Scan for the cell matching the given text and deliver its [x, y] coordinate at center. 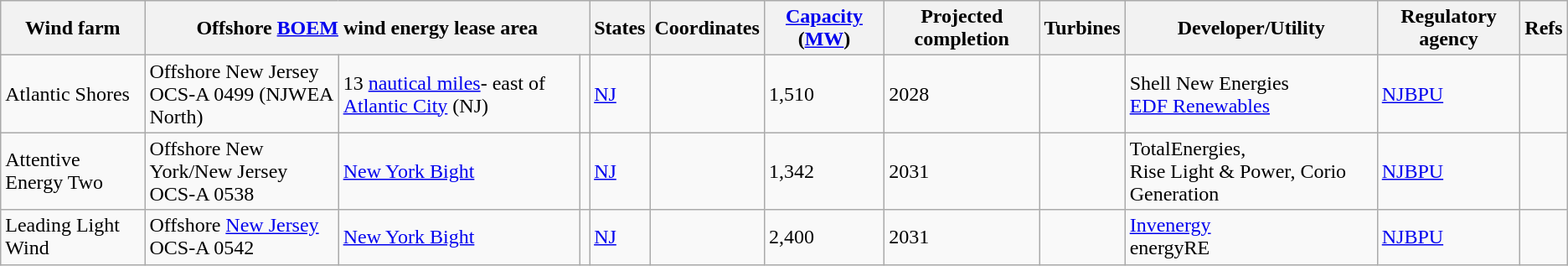
Shell New EnergiesEDF Renewables [1251, 94]
2028 [962, 94]
Offshore New JerseyOCS-A 0542 [241, 237]
States [620, 29]
Offshore New JerseyOCS-A 0499 (NJWEA North) [241, 94]
InvenergyenergyRE [1251, 237]
Turbines [1082, 29]
2,400 [824, 237]
Capacity (MW) [824, 29]
Regulatory agency [1449, 29]
Developer/Utility [1251, 29]
Refs [1544, 29]
Offshore BOEM wind energy lease area [367, 29]
Coordinates [707, 29]
Offshore New York/New JerseyOCS-A 0538 [241, 171]
13 nautical miles- east of Atlantic City (NJ) [459, 94]
Projected completion [962, 29]
Atlantic Shores [73, 94]
1,510 [824, 94]
Attentive Energy Two [73, 171]
TotalEnergies,Rise Light & Power, Corio Generation [1251, 171]
Leading Light Wind [73, 237]
1,342 [824, 171]
Wind farm [73, 29]
